Return the [X, Y] coordinate for the center point of the cell that contains the specified text.  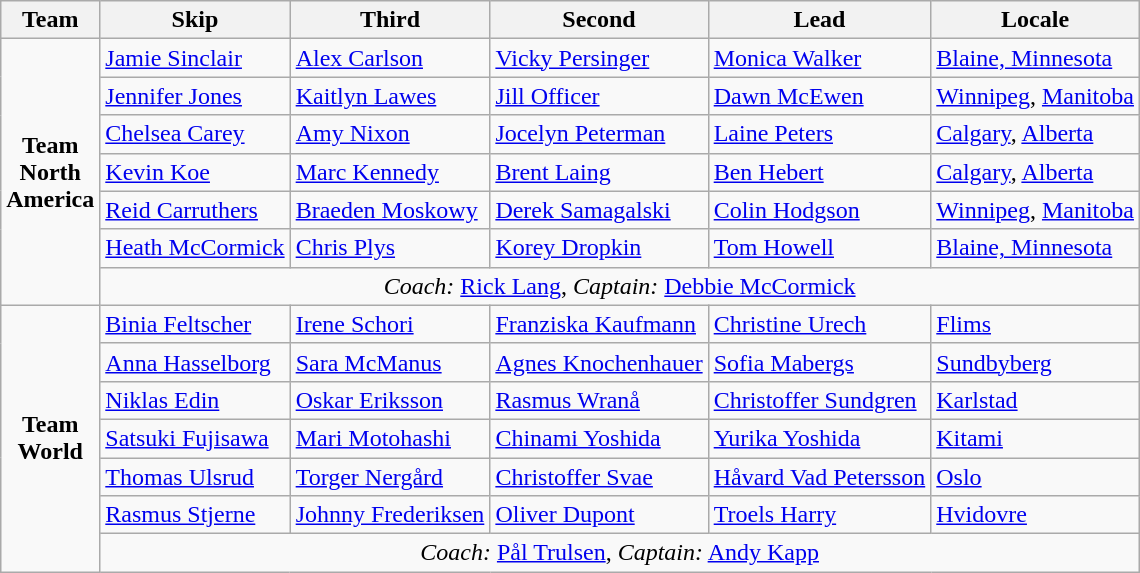
Second [599, 20]
Team [50, 20]
Reid Carruthers [195, 210]
Hvidovre [1036, 515]
Troels Harry [820, 515]
Korey Dropkin [599, 248]
Coach: Pål Trulsen, Captain: Andy Kapp [620, 553]
Chelsea Carey [195, 134]
Jennifer Jones [195, 96]
Christoffer Svae [599, 477]
Jocelyn Peterman [599, 134]
Kevin Koe [195, 172]
Kaitlyn Lawes [390, 96]
Amy Nixon [390, 134]
Rasmus Wranå [599, 400]
Chinami Yoshida [599, 438]
Rasmus Stjerne [195, 515]
Yurika Yoshida [820, 438]
Heath McCormick [195, 248]
Locale [1036, 20]
Alex Carlson [390, 58]
Lead [820, 20]
Oskar Eriksson [390, 400]
Brent Laing [599, 172]
Håvard Vad Petersson [820, 477]
Braeden Moskowy [390, 210]
Sara McManus [390, 362]
Anna Hasselborg [195, 362]
Monica Walker [820, 58]
Laine Peters [820, 134]
Niklas Edin [195, 400]
Team North America [50, 172]
Oslo [1036, 477]
Sundbyberg [1036, 362]
Torger Nergård [390, 477]
Kitami [1036, 438]
Coach: Rick Lang, Captain: Debbie McCormick [620, 286]
Christoffer Sundgren [820, 400]
Franziska Kaufmann [599, 324]
Tom Howell [820, 248]
Mari Motohashi [390, 438]
Irene Schori [390, 324]
Ben Hebert [820, 172]
Team World [50, 438]
Binia Feltscher [195, 324]
Oliver Dupont [599, 515]
Sofia Mabergs [820, 362]
Marc Kennedy [390, 172]
Jill Officer [599, 96]
Christine Urech [820, 324]
Karlstad [1036, 400]
Jamie Sinclair [195, 58]
Vicky Persinger [599, 58]
Derek Samagalski [599, 210]
Skip [195, 20]
Third [390, 20]
Chris Plys [390, 248]
Johnny Frederiksen [390, 515]
Dawn McEwen [820, 96]
Agnes Knochenhauer [599, 362]
Colin Hodgson [820, 210]
Thomas Ulsrud [195, 477]
Flims [1036, 324]
Satsuki Fujisawa [195, 438]
